Locate the cell with the specified text and output its [X, Y] center coordinate. 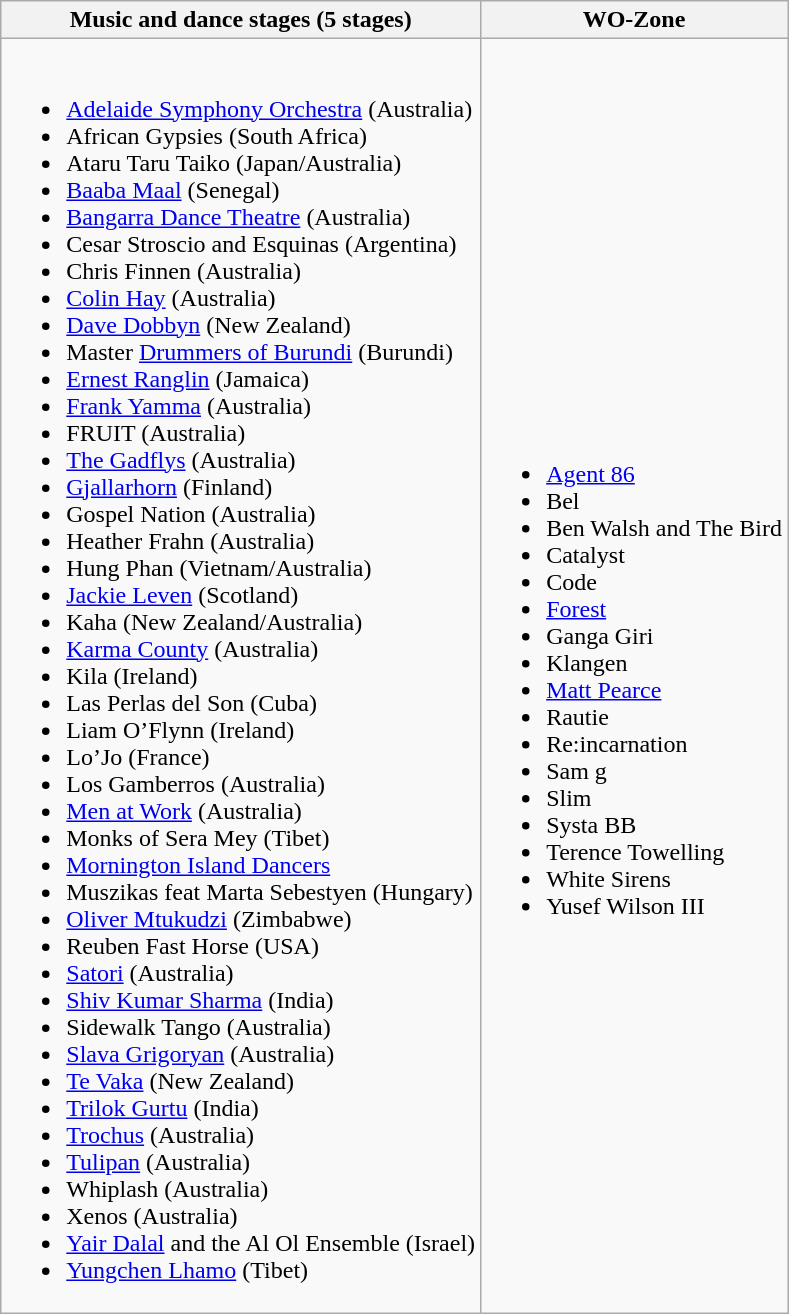
Music and dance stages (5 stages) [241, 20]
WO-Zone [634, 20]
